Provide the [x, y] coordinate of the cell's center where the given text is located.  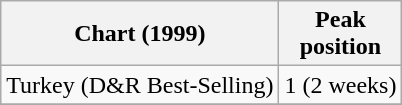
Turkey (D&R Best-Selling) [140, 85]
1 (2 weeks) [340, 85]
Peakposition [340, 34]
Chart (1999) [140, 34]
